From the cell containing the given text, extract its center point as (X, Y) coordinate. 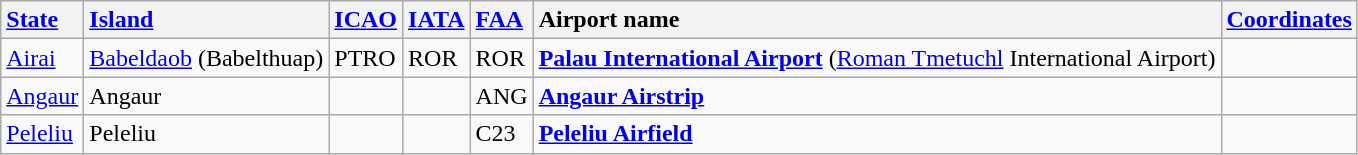
C23 (502, 134)
Island (206, 20)
IATA (437, 20)
Angaur Airstrip (877, 96)
PTRO (366, 58)
State (42, 20)
Coordinates (1289, 20)
ICAO (366, 20)
FAA (502, 20)
Palau International Airport (Roman Tmetuchl International Airport) (877, 58)
Babeldaob (Babelthuap) (206, 58)
Airai (42, 58)
Peleliu Airfield (877, 134)
ANG (502, 96)
Airport name (877, 20)
